Return the [X, Y] coordinate for the center point of the cell that contains the specified text.  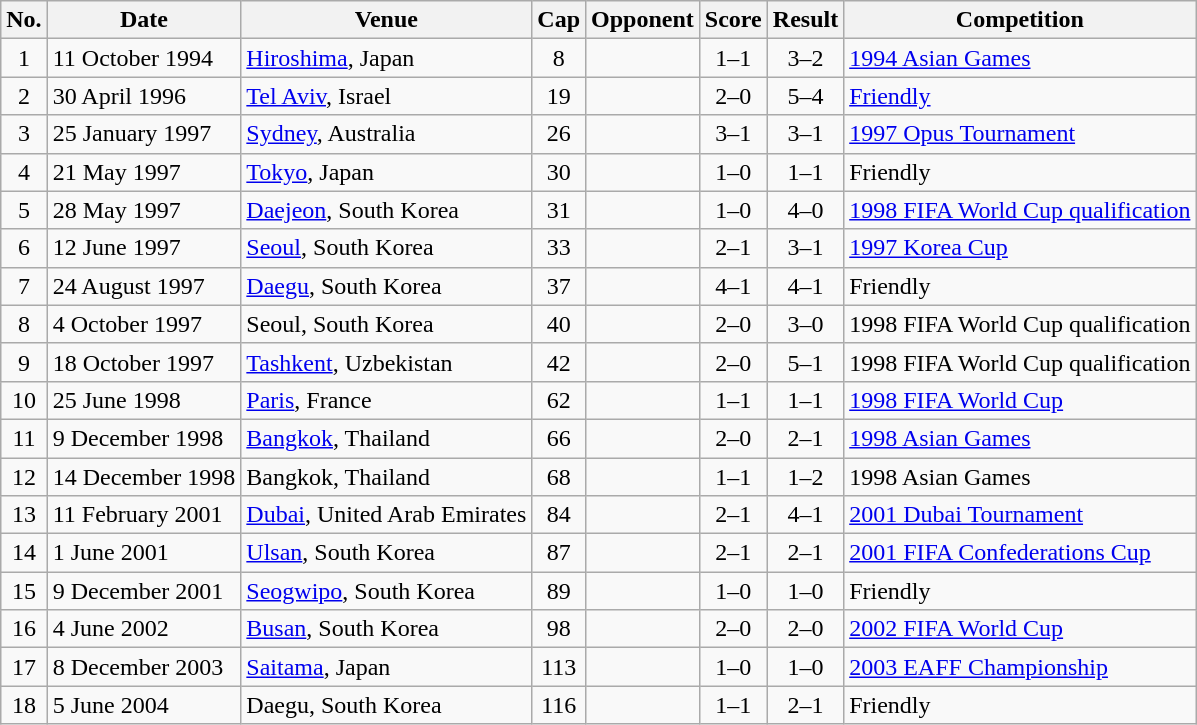
Ulsan, South Korea [386, 553]
Result [805, 20]
116 [559, 705]
2 [24, 96]
5 June 2004 [144, 705]
Tokyo, Japan [386, 172]
Competition [1020, 20]
Dubai, United Arab Emirates [386, 515]
Opponent [643, 20]
Daejeon, South Korea [386, 210]
16 [24, 629]
9 [24, 362]
4–0 [805, 210]
26 [559, 134]
11 [24, 438]
11 February 2001 [144, 515]
2001 FIFA Confederations Cup [1020, 553]
113 [559, 667]
1 [24, 58]
25 January 1997 [144, 134]
66 [559, 438]
1997 Korea Cup [1020, 248]
19 [559, 96]
33 [559, 248]
9 December 1998 [144, 438]
30 April 1996 [144, 96]
Score [733, 20]
62 [559, 400]
No. [24, 20]
42 [559, 362]
2002 FIFA World Cup [1020, 629]
24 August 1997 [144, 286]
1 June 2001 [144, 553]
5–4 [805, 96]
14 [24, 553]
12 [24, 477]
4 June 2002 [144, 629]
14 December 1998 [144, 477]
12 June 1997 [144, 248]
4 October 1997 [144, 324]
1998 FIFA World Cup [1020, 400]
3 [24, 134]
28 May 1997 [144, 210]
5–1 [805, 362]
84 [559, 515]
Seogwipo, South Korea [386, 591]
2001 Dubai Tournament [1020, 515]
31 [559, 210]
6 [24, 248]
68 [559, 477]
13 [24, 515]
9 December 2001 [144, 591]
5 [24, 210]
Venue [386, 20]
89 [559, 591]
18 October 1997 [144, 362]
11 October 1994 [144, 58]
4 [24, 172]
Sydney, Australia [386, 134]
Tashkent, Uzbekistan [386, 362]
37 [559, 286]
1994 Asian Games [1020, 58]
Busan, South Korea [386, 629]
15 [24, 591]
Paris, France [386, 400]
Date [144, 20]
3–0 [805, 324]
Tel Aviv, Israel [386, 96]
98 [559, 629]
2003 EAFF Championship [1020, 667]
1997 Opus Tournament [1020, 134]
7 [24, 286]
8 December 2003 [144, 667]
Hiroshima, Japan [386, 58]
17 [24, 667]
Cap [559, 20]
1–2 [805, 477]
10 [24, 400]
25 June 1998 [144, 400]
18 [24, 705]
30 [559, 172]
3–2 [805, 58]
40 [559, 324]
21 May 1997 [144, 172]
Saitama, Japan [386, 667]
87 [559, 553]
